From the cell containing the given text, extract its center point as [x, y] coordinate. 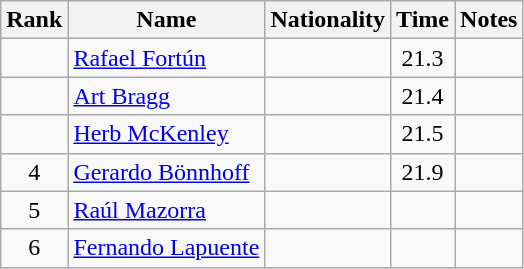
21.9 [423, 172]
21.3 [423, 58]
5 [34, 210]
6 [34, 248]
Notes [489, 20]
Rank [34, 20]
4 [34, 172]
21.4 [423, 96]
Nationality [328, 20]
Fernando Lapuente [166, 248]
Herb McKenley [166, 134]
Art Bragg [166, 96]
Time [423, 20]
21.5 [423, 134]
Gerardo Bönnhoff [166, 172]
Name [166, 20]
Rafael Fortún [166, 58]
Raúl Mazorra [166, 210]
